Find where the given text appears and provide that cell's center as [x, y] coordinate. 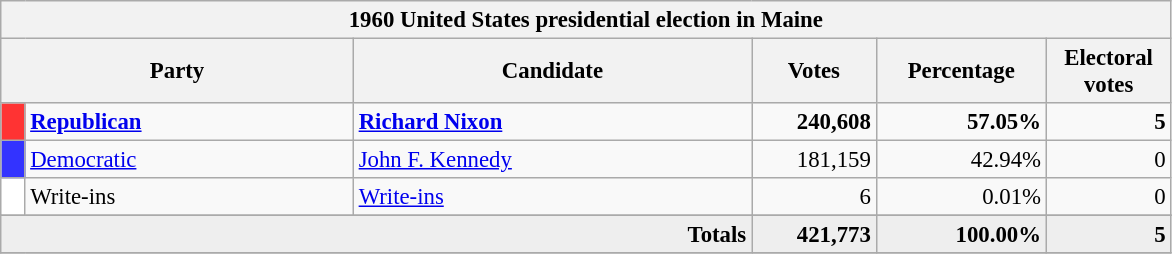
1960 United States presidential election in Maine [586, 20]
181,159 [814, 160]
John F. Kennedy [552, 160]
0.01% [961, 197]
Totals [376, 235]
Republican [189, 122]
Candidate [552, 72]
Richard Nixon [552, 122]
Votes [814, 72]
57.05% [961, 122]
240,608 [814, 122]
42.94% [961, 160]
Electoral votes [1108, 72]
6 [814, 197]
421,773 [814, 235]
Percentage [961, 72]
Democratic [189, 160]
Party [178, 72]
100.00% [961, 235]
